Determine the [X, Y] coordinate at the center of the cell enclosing the given text.  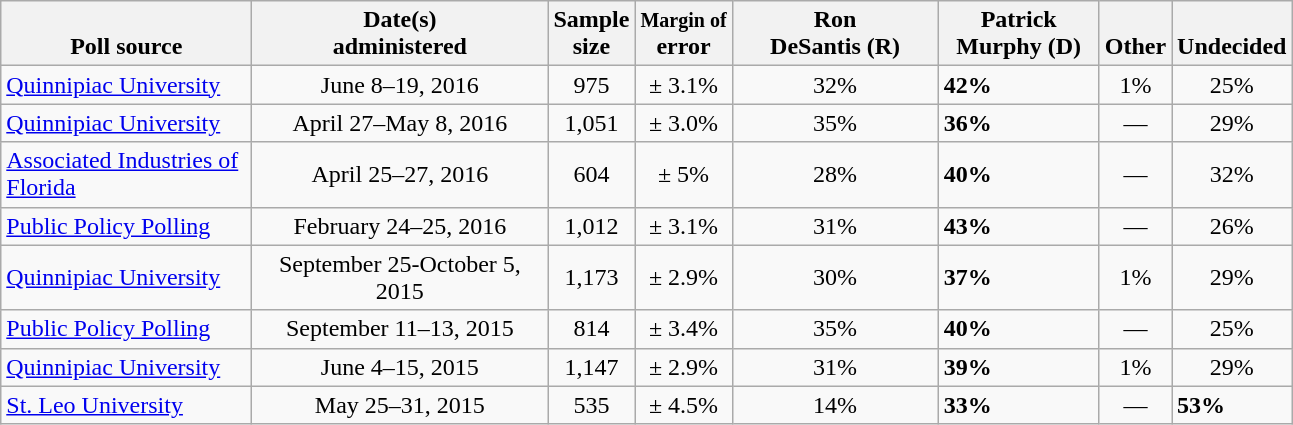
14% [835, 405]
± 3.4% [684, 329]
April 27–May 8, 2016 [400, 123]
33% [1018, 405]
604 [592, 174]
Associated Industries of Florida [126, 174]
975 [592, 85]
± 3.0% [684, 123]
February 24–25, 2016 [400, 226]
April 25–27, 2016 [400, 174]
Undecided [1232, 34]
53% [1232, 405]
1,147 [592, 367]
May 25–31, 2015 [400, 405]
RonDeSantis (R) [835, 34]
Samplesize [592, 34]
September 11–13, 2015 [400, 329]
30% [835, 278]
St. Leo University [126, 405]
37% [1018, 278]
PatrickMurphy (D) [1018, 34]
Date(s)administered [400, 34]
June 8–19, 2016 [400, 85]
1,173 [592, 278]
28% [835, 174]
39% [1018, 367]
Other [1135, 34]
± 5% [684, 174]
Margin oferror [684, 34]
1,051 [592, 123]
Poll source [126, 34]
± 4.5% [684, 405]
1,012 [592, 226]
43% [1018, 226]
42% [1018, 85]
535 [592, 405]
June 4–15, 2015 [400, 367]
26% [1232, 226]
September 25-October 5, 2015 [400, 278]
814 [592, 329]
36% [1018, 123]
